Identify which cell holds the provided text, then report its (X, Y) central coordinate. 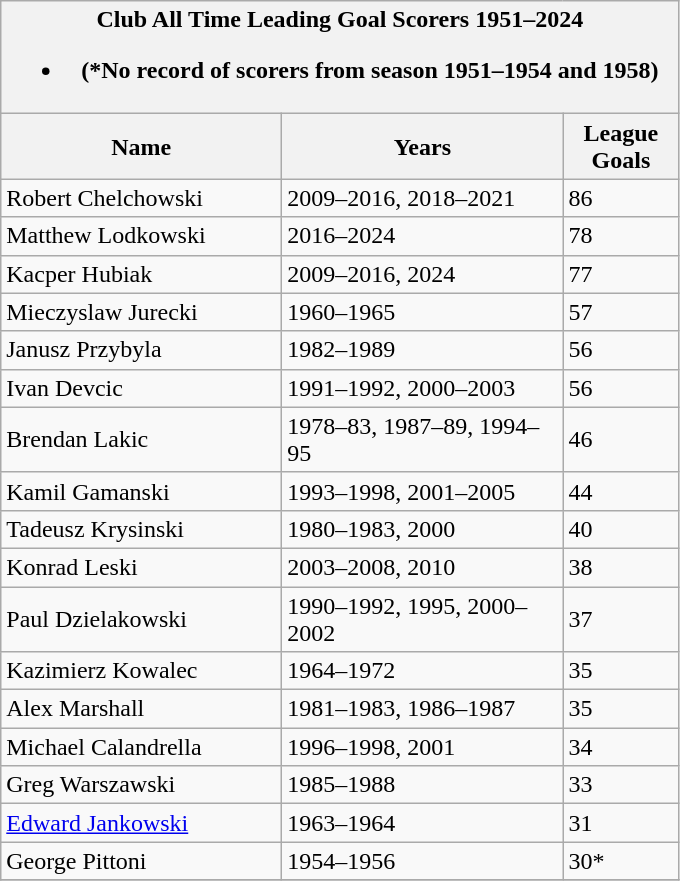
Years (422, 146)
40 (621, 529)
1993–1998, 2001–2005 (422, 491)
Robert Chelchowski (142, 198)
Kamil Gamanski (142, 491)
38 (621, 567)
33 (621, 785)
2009–2016, 2024 (422, 274)
30* (621, 861)
Ivan Devcic (142, 388)
Matthew Lodkowski (142, 236)
1954–1956 (422, 861)
Kazimierz Kowalec (142, 671)
1990–1992, 1995, 2000–2002 (422, 618)
57 (621, 312)
1980–1983, 2000 (422, 529)
1996–1998, 2001 (422, 747)
Edward Jankowski (142, 823)
Name (142, 146)
Kacper Hubiak (142, 274)
44 (621, 491)
League Goals (621, 146)
1963–1964 (422, 823)
Michael Calandrella (142, 747)
46 (621, 440)
1985–1988 (422, 785)
1960–1965 (422, 312)
Janusz Przybyla (142, 350)
31 (621, 823)
2009–2016, 2018–2021 (422, 198)
Club All Time Leading Goal Scorers 1951–2024(*No record of scorers from season 1951–1954 and 1958) (340, 58)
2016–2024 (422, 236)
2003–2008, 2010 (422, 567)
1982–1989 (422, 350)
37 (621, 618)
Brendan Lakic (142, 440)
Mieczyslaw Jurecki (142, 312)
George Pittoni (142, 861)
Tadeusz Krysinski (142, 529)
1978–83, 1987–89, 1994–95 (422, 440)
1991–1992, 2000–2003 (422, 388)
34 (621, 747)
Alex Marshall (142, 709)
Greg Warszawski (142, 785)
Konrad Leski (142, 567)
86 (621, 198)
78 (621, 236)
1964–1972 (422, 671)
1981–1983, 1986–1987 (422, 709)
77 (621, 274)
Paul Dzielakowski (142, 618)
